Detect which cell encompasses the target text, then output its (x, y) center coordinate. 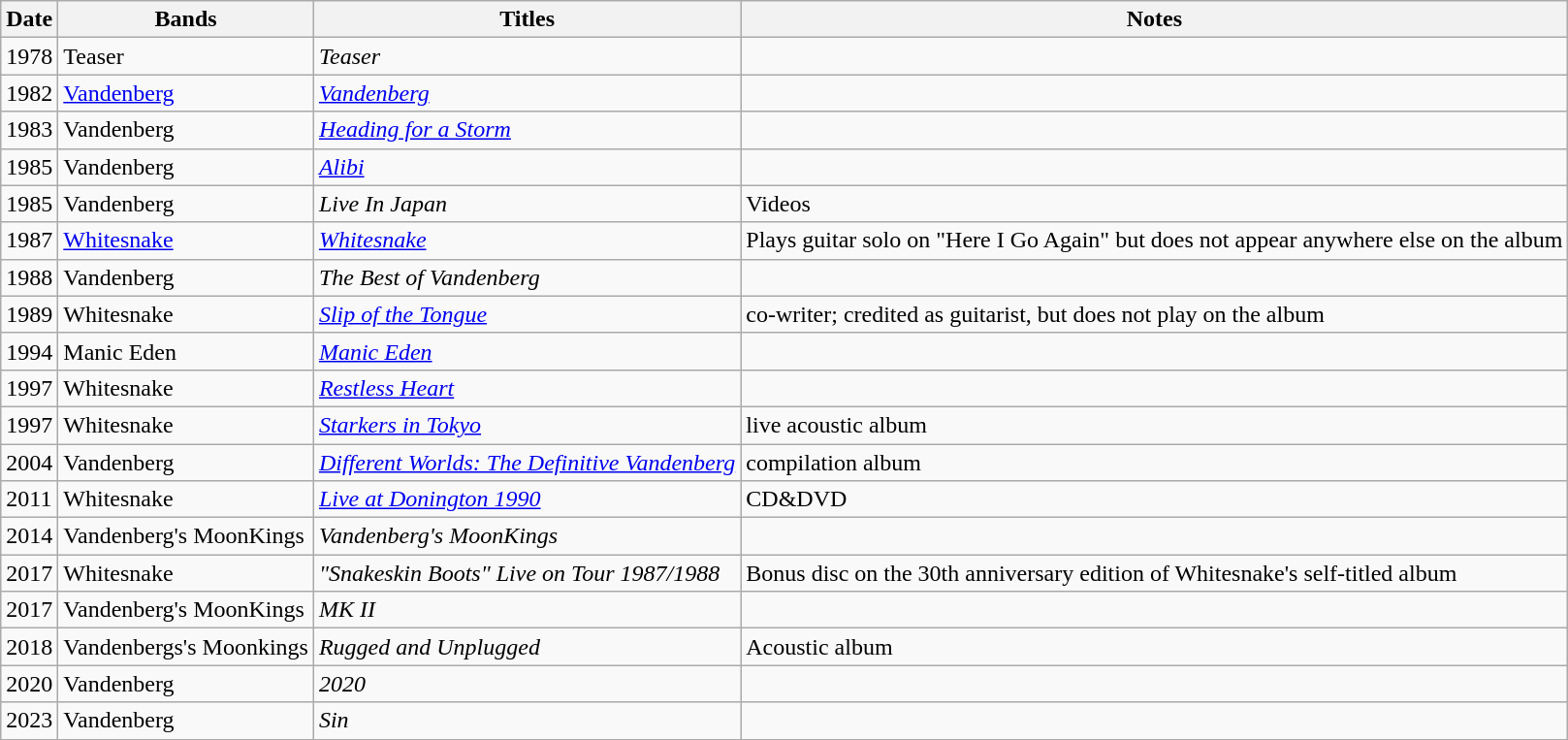
1988 (29, 277)
The Best of Vandenberg (527, 277)
1978 (29, 56)
CD&DVD (1154, 499)
co-writer; credited as guitarist, but does not play on the album (1154, 314)
Vandenbergs's Moonkings (186, 647)
Slip of the Tongue (527, 314)
Heading for a Storm (527, 130)
Plays guitar solo on "Here I Go Again" but does not appear anywhere else on the album (1154, 241)
2011 (29, 499)
2023 (29, 721)
Different Worlds: The Definitive Vandenberg (527, 463)
Notes (1154, 19)
2014 (29, 536)
Acoustic album (1154, 647)
1994 (29, 351)
compilation album (1154, 463)
Live In Japan (527, 204)
MK II (527, 610)
2018 (29, 647)
Starkers in Tokyo (527, 425)
live acoustic album (1154, 425)
1987 (29, 241)
1989 (29, 314)
Bonus disc on the 30th anniversary edition of Whitesnake's self-titled album (1154, 573)
"Snakeskin Boots" Live on Tour 1987/1988 (527, 573)
Date (29, 19)
2004 (29, 463)
Rugged and Unplugged (527, 647)
Videos (1154, 204)
Bands (186, 19)
1983 (29, 130)
1982 (29, 93)
Titles (527, 19)
Alibi (527, 167)
Live at Donington 1990 (527, 499)
Sin (527, 721)
Restless Heart (527, 388)
